Extract the (x, y) coordinate from the center of the cell holding the provided text.  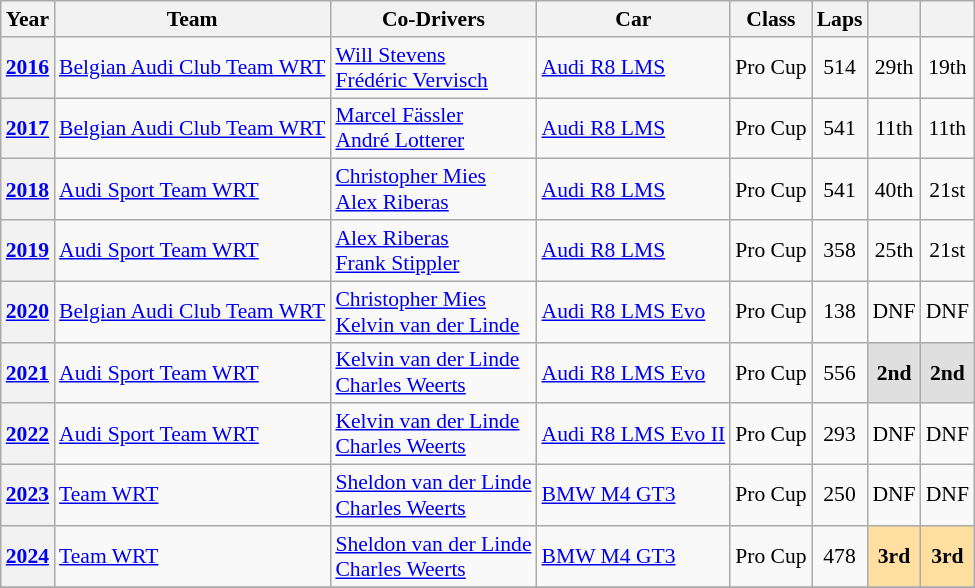
2016 (28, 68)
2024 (28, 556)
478 (840, 556)
2021 (28, 372)
Marcel Fässler André Lotterer (433, 128)
2019 (28, 250)
2022 (28, 434)
293 (840, 434)
Audi R8 LMS Evo II (634, 434)
2017 (28, 128)
2018 (28, 190)
Car (634, 19)
Laps (840, 19)
514 (840, 68)
358 (840, 250)
138 (840, 312)
Year (28, 19)
40th (894, 190)
2023 (28, 496)
250 (840, 496)
556 (840, 372)
Team (192, 19)
19th (948, 68)
Will Stevens Frédéric Vervisch (433, 68)
Christopher Mies Alex Riberas (433, 190)
Alex Riberas Frank Stippler (433, 250)
Class (770, 19)
Christopher Mies Kelvin van der Linde (433, 312)
29th (894, 68)
2020 (28, 312)
Co-Drivers (433, 19)
25th (894, 250)
